Search for the cell housing the specified text and yield its [X, Y] center coordinate. 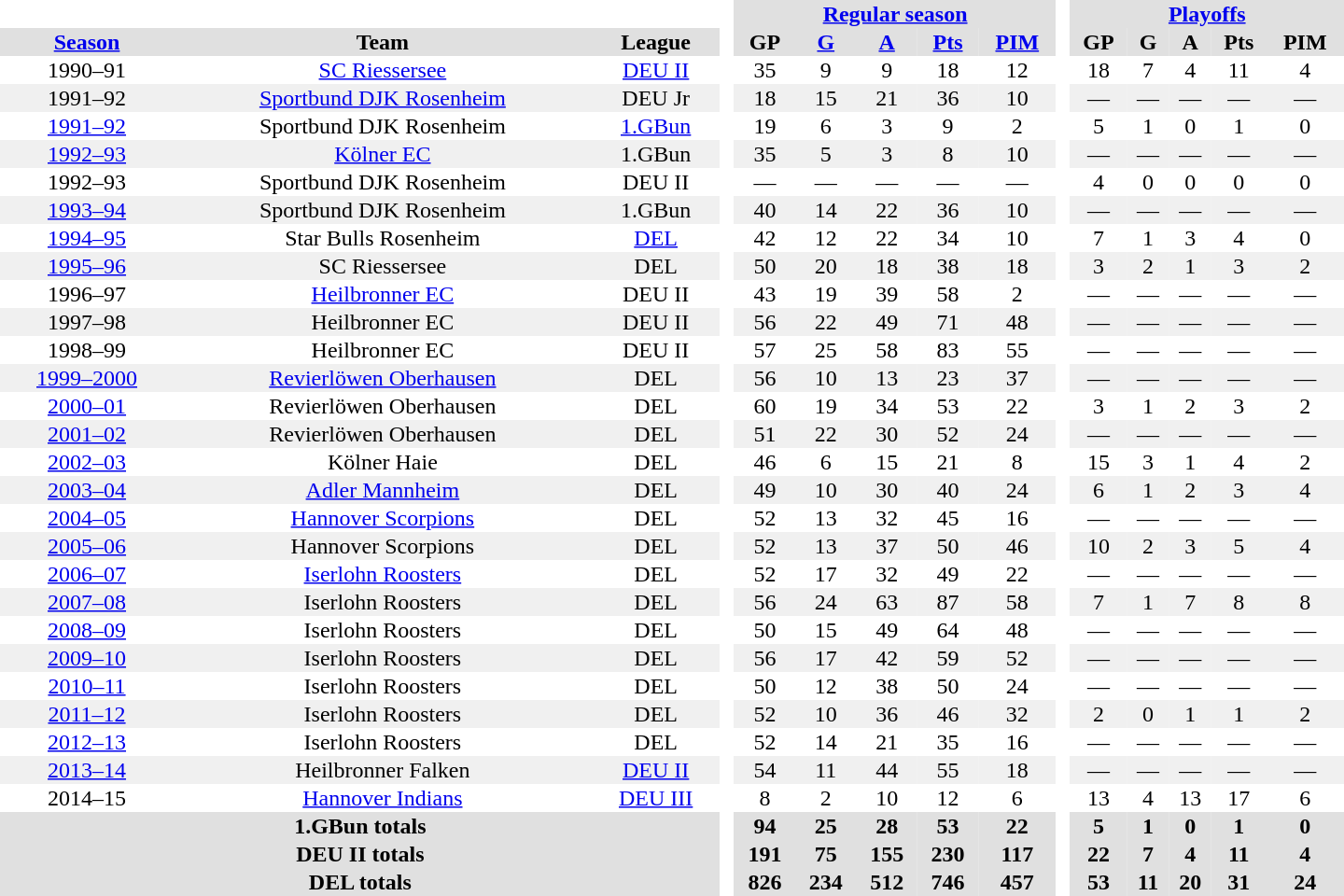
Heilbronner Falken [383, 770]
71 [948, 322]
Star Bulls Rosenheim [383, 238]
1.GBun totals [360, 826]
Team [383, 42]
DEU Jr [656, 98]
DEU II totals [360, 854]
2003–04 [87, 490]
Kölner EC [383, 154]
League [656, 42]
Hannover Indians [383, 798]
2001–02 [87, 434]
Season [87, 42]
43 [765, 294]
2007–08 [87, 602]
826 [765, 882]
83 [948, 350]
2008–09 [87, 630]
191 [765, 854]
60 [765, 406]
39 [887, 294]
Adler Mannheim [383, 490]
44 [887, 770]
230 [948, 854]
1994–95 [87, 238]
1996–97 [87, 294]
746 [948, 882]
234 [825, 882]
2013–14 [87, 770]
57 [765, 350]
2010–11 [87, 686]
Kölner Haie [383, 462]
51 [765, 434]
Playoffs [1208, 14]
2009–10 [87, 658]
512 [887, 882]
Regular season [896, 14]
2006–07 [87, 574]
1998–99 [87, 350]
75 [825, 854]
1995–96 [87, 266]
DEL totals [360, 882]
DEU III [656, 798]
94 [765, 826]
1990–91 [87, 70]
155 [887, 854]
2005–06 [87, 546]
457 [1017, 882]
54 [765, 770]
2004–05 [87, 518]
1993–94 [87, 210]
1999–2000 [87, 378]
23 [948, 378]
59 [948, 658]
2012–13 [87, 742]
2011–12 [87, 714]
87 [948, 602]
64 [948, 630]
117 [1017, 854]
1997–98 [87, 322]
45 [948, 518]
63 [887, 602]
2014–15 [87, 798]
28 [887, 826]
31 [1239, 882]
2002–03 [87, 462]
2000–01 [87, 406]
